Provide the (X, Y) coordinate of the cell's center where the given text is located.  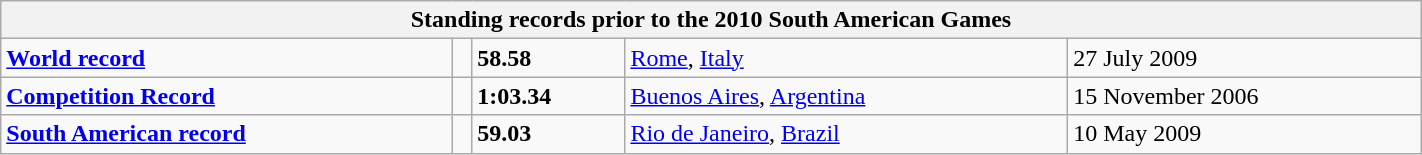
59.03 (548, 134)
Buenos Aires, Argentina (846, 96)
15 November 2006 (1245, 96)
1:03.34 (548, 96)
10 May 2009 (1245, 134)
Rio de Janeiro, Brazil (846, 134)
Rome, Italy (846, 58)
World record (226, 58)
South American record (226, 134)
Competition Record (226, 96)
58.58 (548, 58)
Standing records prior to the 2010 South American Games (711, 20)
27 July 2009 (1245, 58)
